Pinpoint the cell where the given text exists, returning its [X, Y] midpoint coordinate. 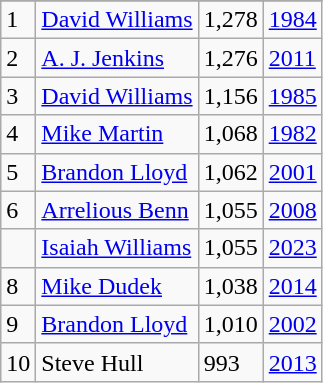
Mike Dudek [117, 286]
1984 [292, 20]
2001 [292, 172]
1,038 [230, 286]
1 [18, 20]
1,156 [230, 96]
5 [18, 172]
A. J. Jenkins [117, 58]
1982 [292, 134]
10 [18, 362]
Isaiah Williams [117, 248]
6 [18, 210]
2008 [292, 210]
2 [18, 58]
1985 [292, 96]
2014 [292, 286]
8 [18, 286]
2002 [292, 324]
1,062 [230, 172]
2013 [292, 362]
2011 [292, 58]
9 [18, 324]
993 [230, 362]
2023 [292, 248]
4 [18, 134]
Steve Hull [117, 362]
3 [18, 96]
1,276 [230, 58]
1,068 [230, 134]
1,278 [230, 20]
1,010 [230, 324]
Arrelious Benn [117, 210]
Mike Martin [117, 134]
